For the text-containing cell, return its midpoint in (X, Y) coordinate format. 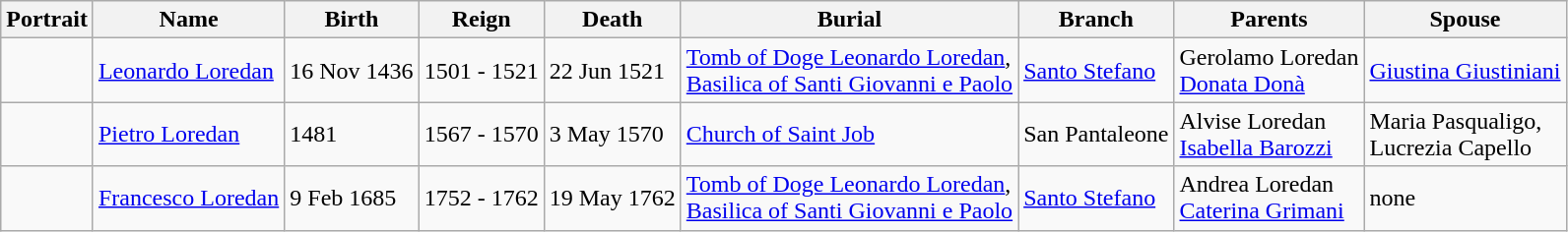
Name (188, 20)
Giustina Giustiniani (1466, 71)
1752 - 1762 (481, 199)
1567 - 1570 (481, 134)
19 May 1762 (613, 199)
Maria Pasqualigo,Lucrezia Capello (1466, 134)
Church of Saint Job (849, 134)
Branch (1096, 20)
Burial (849, 20)
Alvise LoredanIsabella Barozzi (1269, 134)
Reign (481, 20)
none (1466, 199)
Spouse (1466, 20)
Leonardo Loredan (188, 71)
16 Nov 1436 (352, 71)
9 Feb 1685 (352, 199)
22 Jun 1521 (613, 71)
Pietro Loredan (188, 134)
Birth (352, 20)
San Pantaleone (1096, 134)
Portrait (47, 20)
Death (613, 20)
Parents (1269, 20)
Gerolamo LoredanDonata Donà (1269, 71)
Francesco Loredan (188, 199)
1501 - 1521 (481, 71)
Andrea LoredanCaterina Grimani (1269, 199)
3 May 1570 (613, 134)
1481 (352, 134)
